Capture the cell that displays the provided text and extract its (X, Y) central coordinate. 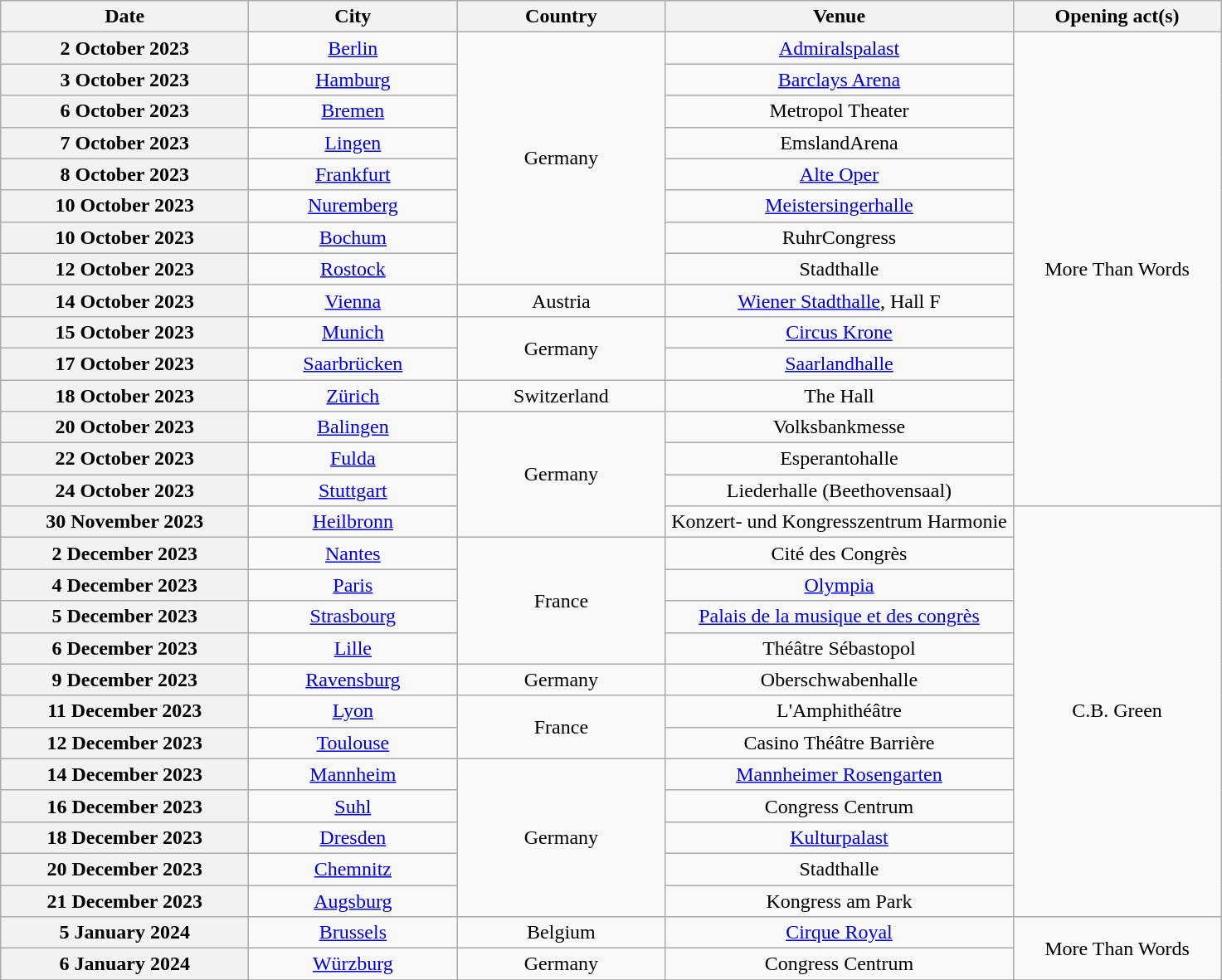
Paris (353, 585)
2 December 2023 (124, 553)
The Hall (840, 396)
16 December 2023 (124, 806)
Austria (561, 300)
Berlin (353, 48)
20 December 2023 (124, 869)
5 January 2024 (124, 933)
Palais de la musique et des congrès (840, 617)
Bochum (353, 237)
3 October 2023 (124, 80)
Balingen (353, 427)
Date (124, 17)
Nuremberg (353, 206)
2 October 2023 (124, 48)
EmslandArena (840, 143)
Dresden (353, 837)
Würzburg (353, 964)
6 December 2023 (124, 648)
C.B. Green (1117, 712)
Fulda (353, 459)
L'Amphithéâtre (840, 711)
22 October 2023 (124, 459)
Zürich (353, 396)
Chemnitz (353, 869)
Olympia (840, 585)
Mannheim (353, 774)
RuhrCongress (840, 237)
11 December 2023 (124, 711)
Volksbankmesse (840, 427)
Lille (353, 648)
7 October 2023 (124, 143)
Heilbronn (353, 522)
24 October 2023 (124, 490)
Vienna (353, 300)
Saarlandhalle (840, 363)
30 November 2023 (124, 522)
Mannheimer Rosengarten (840, 774)
Alte Oper (840, 174)
Venue (840, 17)
20 October 2023 (124, 427)
Cité des Congrès (840, 553)
9 December 2023 (124, 680)
Rostock (353, 269)
15 October 2023 (124, 332)
18 October 2023 (124, 396)
Kulturpalast (840, 837)
Switzerland (561, 396)
Munich (353, 332)
17 October 2023 (124, 363)
12 October 2023 (124, 269)
Country (561, 17)
18 December 2023 (124, 837)
Circus Krone (840, 332)
Wiener Stadthalle, Hall F (840, 300)
14 October 2023 (124, 300)
Esperantohalle (840, 459)
Oberschwabenhalle (840, 680)
5 December 2023 (124, 617)
14 December 2023 (124, 774)
Opening act(s) (1117, 17)
6 January 2024 (124, 964)
Saarbrücken (353, 363)
Liederhalle (Beethovensaal) (840, 490)
Konzert- und Kongresszentrum Harmonie (840, 522)
Bremen (353, 111)
6 October 2023 (124, 111)
Théâtre Sébastopol (840, 648)
Brussels (353, 933)
Belgium (561, 933)
Stuttgart (353, 490)
Metropol Theater (840, 111)
Lingen (353, 143)
Augsburg (353, 900)
Strasbourg (353, 617)
Toulouse (353, 743)
Suhl (353, 806)
Meistersingerhalle (840, 206)
Barclays Arena (840, 80)
4 December 2023 (124, 585)
8 October 2023 (124, 174)
Lyon (353, 711)
Kongress am Park (840, 900)
Admiralspalast (840, 48)
Ravensburg (353, 680)
Frankfurt (353, 174)
Nantes (353, 553)
12 December 2023 (124, 743)
City (353, 17)
Casino Théâtre Barrière (840, 743)
21 December 2023 (124, 900)
Cirque Royal (840, 933)
Hamburg (353, 80)
